Find where the given text appears and provide that cell's center as [X, Y] coordinate. 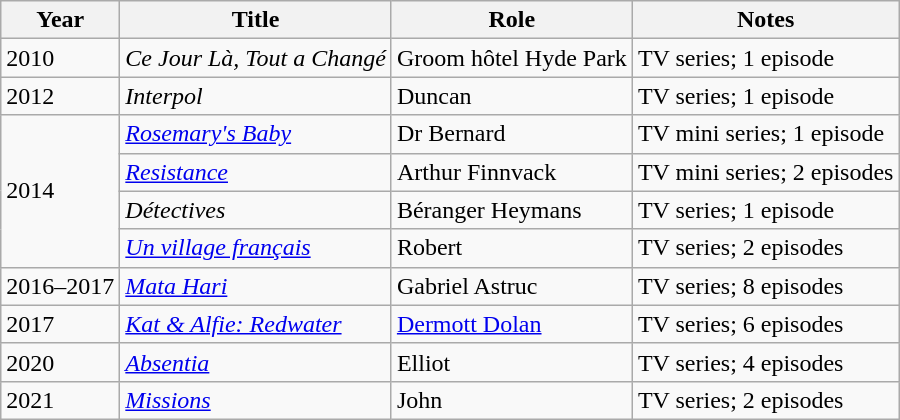
2020 [60, 362]
Gabriel Astruc [512, 286]
Un village français [256, 248]
2021 [60, 400]
Mata Hari [256, 286]
Duncan [512, 96]
Absentia [256, 362]
Béranger Heymans [512, 210]
Year [60, 20]
Resistance [256, 172]
Rosemary's Baby [256, 134]
TV series; 8 episodes [766, 286]
Elliot [512, 362]
2017 [60, 324]
Arthur Finnvack [512, 172]
2016–2017 [60, 286]
2012 [60, 96]
Robert [512, 248]
Kat & Alfie: Redwater [256, 324]
Missions [256, 400]
TV series; 4 episodes [766, 362]
Dr Bernard [512, 134]
2010 [60, 58]
TV mini series; 2 episodes [766, 172]
Title [256, 20]
TV series; 6 episodes [766, 324]
Dermott Dolan [512, 324]
Role [512, 20]
Notes [766, 20]
Ce Jour Là, Tout a Changé [256, 58]
TV mini series; 1 episode [766, 134]
Détectives [256, 210]
Interpol [256, 96]
2014 [60, 191]
John [512, 400]
Groom hôtel Hyde Park [512, 58]
